Output the (x, y) coordinate of the center of the cell containing the given text.  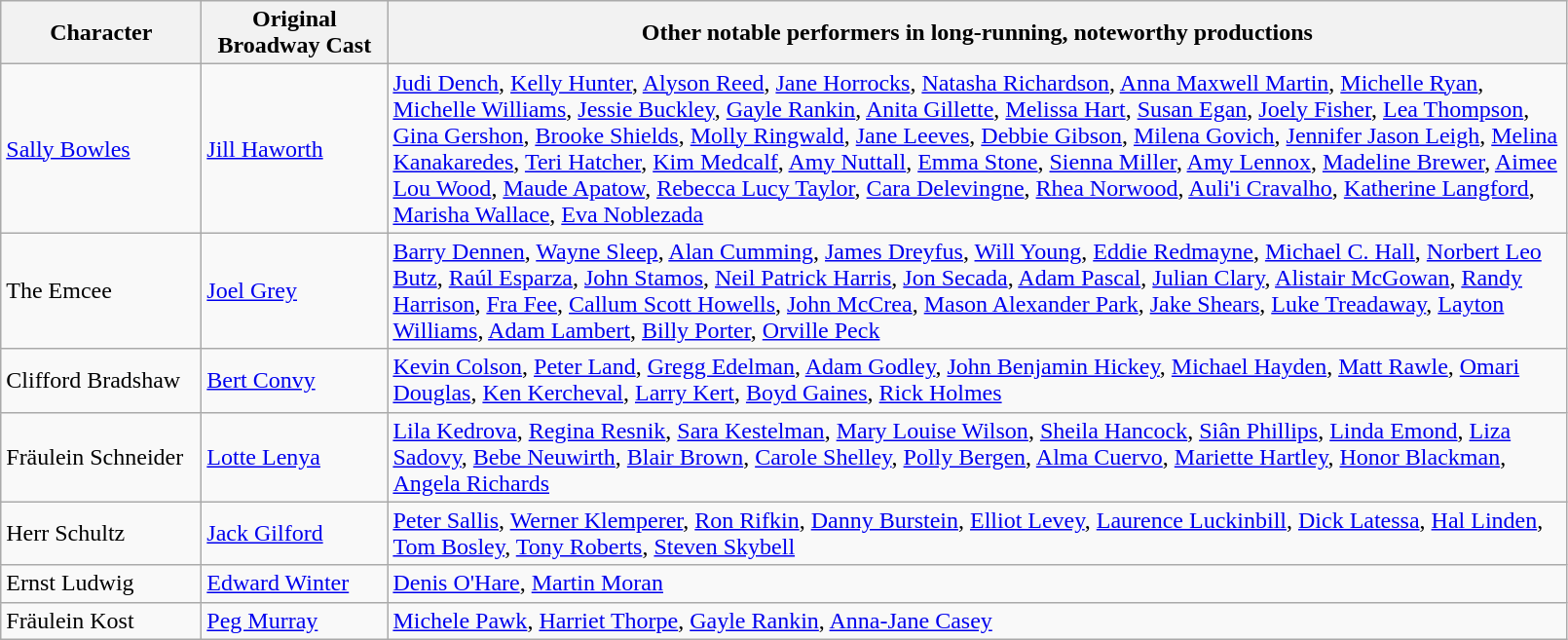
Edward Winter (294, 584)
Sally Bowles (101, 148)
Ernst Ludwig (101, 584)
Jack Gilford (294, 534)
Bert Convy (294, 380)
Denis O'Hare, Martin Moran (978, 584)
Original Broadway Cast (294, 33)
Lotte Lenya (294, 457)
The Emcee (101, 290)
Clifford Bradshaw (101, 380)
Michele Pawk, Harriet Thorpe, Gayle Rankin, Anna-Jane Casey (978, 621)
Character (101, 33)
Fräulein Schneider (101, 457)
Herr Schultz (101, 534)
Fräulein Kost (101, 621)
Joel Grey (294, 290)
Jill Haworth (294, 148)
Peg Murray (294, 621)
Other notable performers in long-running, noteworthy productions (978, 33)
